Determine the (x, y) coordinate at the center of the cell enclosing the given text.  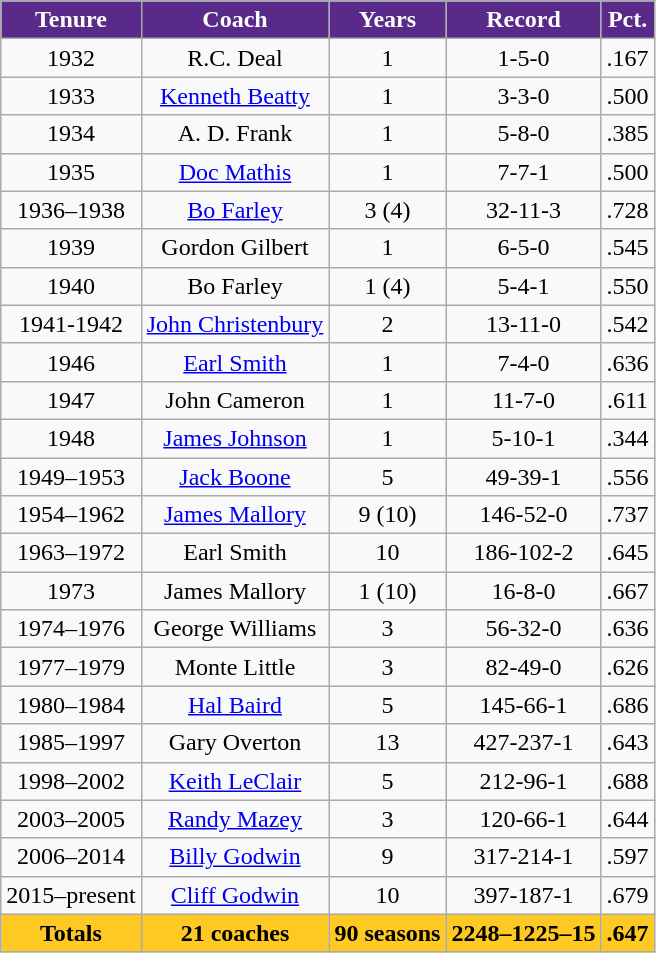
397-187-1 (524, 895)
Gordon Gilbert (235, 248)
1932 (71, 58)
.686 (628, 705)
1977–1979 (71, 667)
1934 (71, 134)
.667 (628, 591)
Pct. (628, 20)
317-214-1 (524, 857)
2015–present (71, 895)
16-8-0 (524, 591)
82-49-0 (524, 667)
.737 (628, 515)
.644 (628, 819)
James Johnson (235, 438)
.550 (628, 286)
.597 (628, 857)
1998–2002 (71, 781)
1939 (71, 248)
32-11-3 (524, 210)
.542 (628, 324)
1933 (71, 96)
2 (388, 324)
2003–2005 (71, 819)
427-237-1 (524, 743)
1940 (71, 286)
1948 (71, 438)
.344 (628, 438)
2248–1225–15 (524, 933)
John Christenbury (235, 324)
21 coaches (235, 933)
5-8-0 (524, 134)
A. D. Frank (235, 134)
3 (4) (388, 210)
90 seasons (388, 933)
Years (388, 20)
6-5-0 (524, 248)
145-66-1 (524, 705)
9 (388, 857)
1941-1942 (71, 324)
5-10-1 (524, 438)
11-7-0 (524, 400)
186-102-2 (524, 553)
.385 (628, 134)
Cliff Godwin (235, 895)
1949–1953 (71, 477)
1980–1984 (71, 705)
Totals (71, 933)
Tenure (71, 20)
7-7-1 (524, 172)
.643 (628, 743)
1 (4) (388, 286)
120-66-1 (524, 819)
2006–2014 (71, 857)
1936–1938 (71, 210)
1-5-0 (524, 58)
Hal Baird (235, 705)
.167 (628, 58)
13 (388, 743)
Jack Boone (235, 477)
1985–1997 (71, 743)
56-32-0 (524, 629)
.626 (628, 667)
Record (524, 20)
.728 (628, 210)
1 (10) (388, 591)
R.C. Deal (235, 58)
John Cameron (235, 400)
1954–1962 (71, 515)
Gary Overton (235, 743)
.645 (628, 553)
3-3-0 (524, 96)
.647 (628, 933)
49-39-1 (524, 477)
1935 (71, 172)
212-96-1 (524, 781)
1946 (71, 362)
Billy Godwin (235, 857)
146-52-0 (524, 515)
Doc Mathis (235, 172)
George Williams (235, 629)
Monte Little (235, 667)
Randy Mazey (235, 819)
1973 (71, 591)
.545 (628, 248)
1963–1972 (71, 553)
Coach (235, 20)
.679 (628, 895)
7-4-0 (524, 362)
.556 (628, 477)
5-4-1 (524, 286)
9 (10) (388, 515)
Keith LeClair (235, 781)
.688 (628, 781)
Kenneth Beatty (235, 96)
13-11-0 (524, 324)
1947 (71, 400)
.611 (628, 400)
1974–1976 (71, 629)
